Scan for the cell matching the given text and deliver its [x, y] coordinate at center. 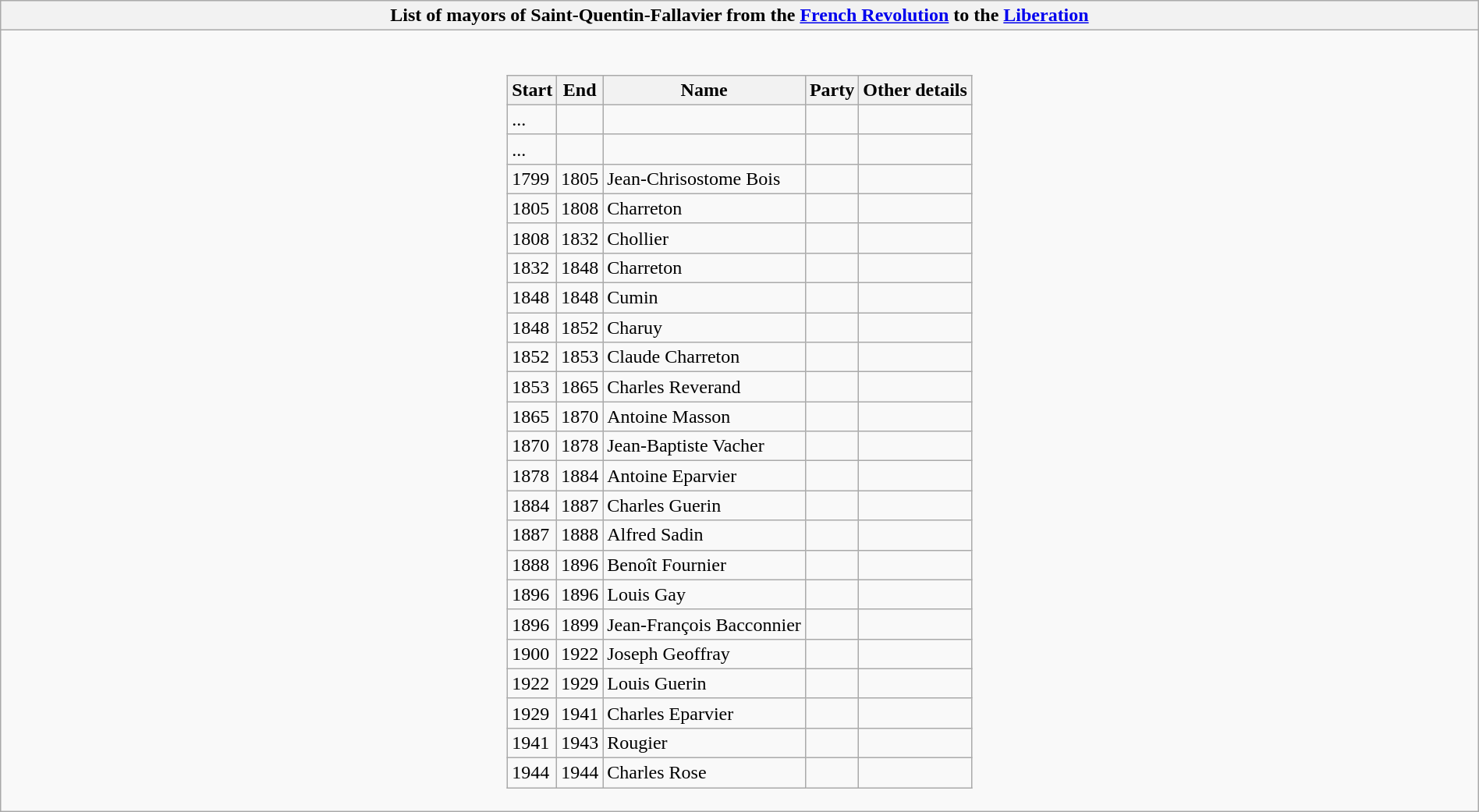
Name [704, 90]
Party [832, 90]
1900 [532, 654]
1899 [580, 624]
Jean-François Bacconnier [704, 624]
Charles Reverand [704, 387]
Antoine Masson [704, 417]
Joseph Geoffray [704, 654]
Chollier [704, 238]
1799 [532, 179]
Jean-Chrisostome Bois [704, 179]
1943 [580, 743]
Charuy [704, 328]
Start [532, 90]
Rougier [704, 743]
Cumin [704, 298]
List of mayors of Saint-Quentin-Fallavier from the French Revolution to the Liberation [739, 16]
Louis Guerin [704, 683]
Louis Gay [704, 594]
End [580, 90]
Other details [916, 90]
Charles Rose [704, 773]
Benoît Fournier [704, 565]
Jean-Baptiste Vacher [704, 446]
Charles Guerin [704, 505]
Claude Charreton [704, 357]
Antoine Eparvier [704, 476]
Charles Eparvier [704, 713]
Alfred Sadin [704, 535]
